Determine the [X, Y] coordinate at the center of the cell enclosing the given text.  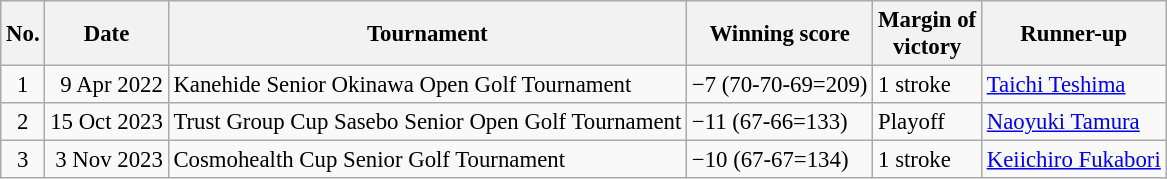
No. [23, 34]
2 [23, 122]
Runner-up [1074, 34]
−7 (70-70-69=209) [780, 85]
Tournament [427, 34]
1 [23, 85]
Kanehide Senior Okinawa Open Golf Tournament [427, 85]
Cosmohealth Cup Senior Golf Tournament [427, 160]
Naoyuki Tamura [1074, 122]
Date [106, 34]
Playoff [928, 122]
Margin ofvictory [928, 34]
Winning score [780, 34]
3 [23, 160]
3 Nov 2023 [106, 160]
15 Oct 2023 [106, 122]
9 Apr 2022 [106, 85]
Taichi Teshima [1074, 85]
Trust Group Cup Sasebo Senior Open Golf Tournament [427, 122]
Keiichiro Fukabori [1074, 160]
−10 (67-67=134) [780, 160]
−11 (67-66=133) [780, 122]
